Return [X, Y] of the center of cell containing provided text 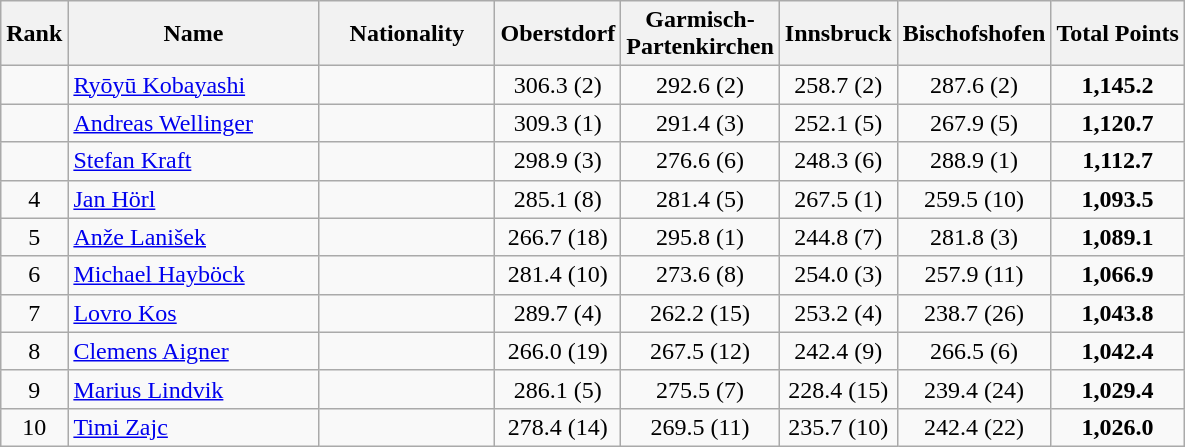
257.9 (11) [974, 275]
1,093.5 [1118, 199]
Michael Hayböck [194, 275]
248.3 (6) [838, 161]
1,029.4 [1118, 389]
1,042.4 [1118, 351]
238.7 (26) [974, 313]
Innsbruck [838, 34]
306.3 (2) [558, 85]
239.4 (24) [974, 389]
1,112.7 [1118, 161]
266.7 (18) [558, 237]
1,089.1 [1118, 237]
289.7 (4) [558, 313]
4 [34, 199]
Oberstdorf [558, 34]
1,066.9 [1118, 275]
5 [34, 237]
252.1 (5) [838, 123]
Marius Lindvik [194, 389]
235.7 (10) [838, 427]
6 [34, 275]
242.4 (9) [838, 351]
Name [194, 34]
288.9 (1) [974, 161]
309.3 (1) [558, 123]
242.4 (22) [974, 427]
266.5 (6) [974, 351]
Bischofshofen [974, 34]
1,026.0 [1118, 427]
Garmisch-Partenkirchen [700, 34]
285.1 (8) [558, 199]
291.4 (3) [700, 123]
286.1 (5) [558, 389]
Stefan Kraft [194, 161]
278.4 (14) [558, 427]
266.0 (19) [558, 351]
Ryōyū Kobayashi [194, 85]
Total Points [1118, 34]
298.9 (3) [558, 161]
Andreas Wellinger [194, 123]
1,043.8 [1118, 313]
267.5 (12) [700, 351]
281.8 (3) [974, 237]
7 [34, 313]
262.2 (15) [700, 313]
1,120.7 [1118, 123]
Anže Lanišek [194, 237]
259.5 (10) [974, 199]
276.6 (6) [700, 161]
269.5 (11) [700, 427]
Jan Hörl [194, 199]
Rank [34, 34]
8 [34, 351]
Nationality [407, 34]
287.6 (2) [974, 85]
9 [34, 389]
281.4 (5) [700, 199]
273.6 (8) [700, 275]
295.8 (1) [700, 237]
275.5 (7) [700, 389]
267.9 (5) [974, 123]
244.8 (7) [838, 237]
253.2 (4) [838, 313]
281.4 (10) [558, 275]
258.7 (2) [838, 85]
10 [34, 427]
1,145.2 [1118, 85]
267.5 (1) [838, 199]
Timi Zajc [194, 427]
254.0 (3) [838, 275]
Clemens Aigner [194, 351]
292.6 (2) [700, 85]
Lovro Kos [194, 313]
228.4 (15) [838, 389]
